Return the (X, Y) coordinate for the center point of the cell that contains the specified text.  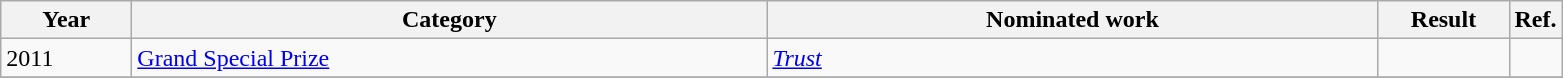
Nominated work (1072, 20)
Category (450, 20)
Result (1444, 20)
Year (66, 20)
2011 (66, 58)
Grand Special Prize (450, 58)
Ref. (1536, 20)
Trust (1072, 58)
